Provide the (x, y) coordinate of the cell's center where the given text is located.  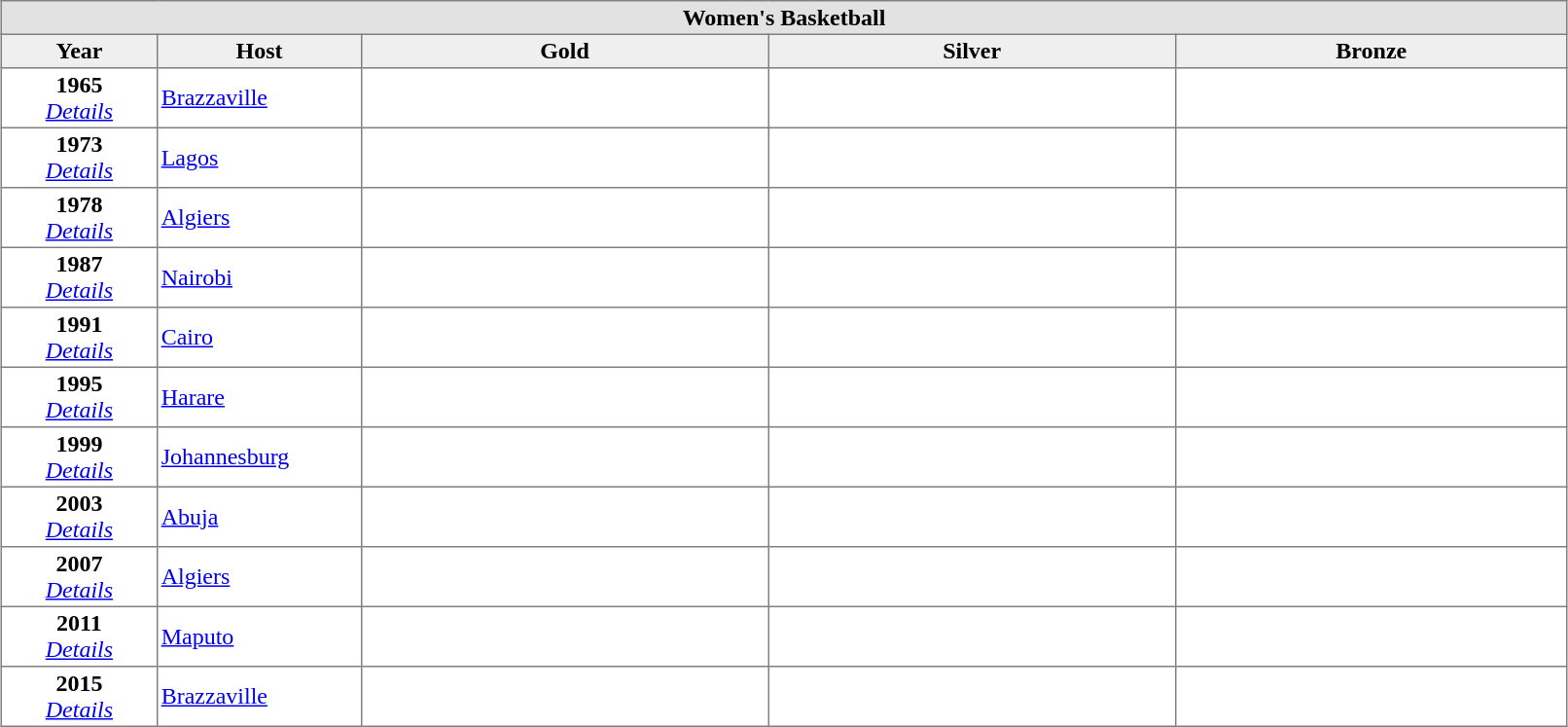
1991Details (80, 338)
1978Details (80, 218)
Women's Basketball (784, 18)
1965Details (80, 98)
Silver (973, 51)
Johannesburg (259, 457)
Nairobi (259, 277)
2003Details (80, 517)
1999Details (80, 457)
Cairo (259, 338)
Host (259, 51)
Gold (564, 51)
1987Details (80, 277)
1973Details (80, 158)
Bronze (1372, 51)
Year (80, 51)
Maputo (259, 636)
2011Details (80, 636)
1995Details (80, 397)
Harare (259, 397)
2007Details (80, 577)
2015Details (80, 697)
Lagos (259, 158)
Abuja (259, 517)
